From the cell containing the given text, extract its center point as [x, y] coordinate. 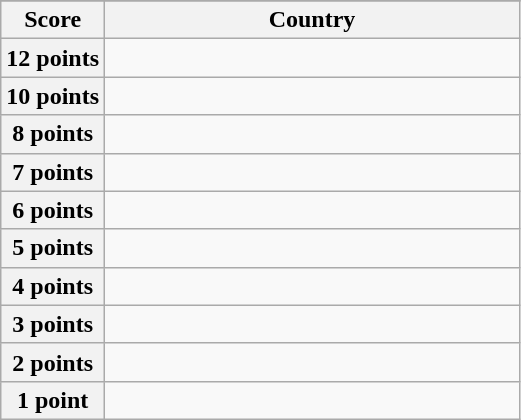
Country [312, 20]
7 points [53, 172]
3 points [53, 324]
10 points [53, 96]
5 points [53, 248]
6 points [53, 210]
1 point [53, 400]
Score [53, 20]
2 points [53, 362]
4 points [53, 286]
12 points [53, 58]
8 points [53, 134]
